Return the [x, y] coordinate for the center point of the cell that contains the specified text.  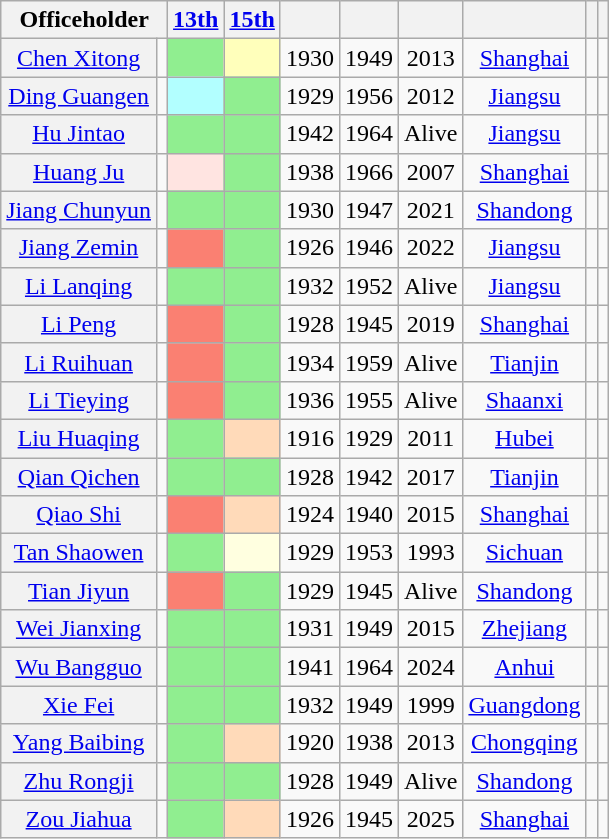
Zhejiang [524, 629]
15th [252, 20]
2022 [431, 248]
Chen Xitong [79, 58]
2017 [431, 477]
Qiao Shi [79, 515]
2007 [431, 172]
1936 [310, 400]
2012 [431, 96]
Sichuan [524, 553]
Hubei [524, 438]
Liu Huaqing [79, 438]
2011 [431, 438]
1993 [431, 553]
Li Ruihuan [79, 362]
2024 [431, 667]
2019 [431, 324]
Anhui [524, 667]
1920 [310, 743]
Shaanxi [524, 400]
1952 [368, 286]
1916 [310, 438]
Zou Jiahua [79, 819]
Wei Jianxing [79, 629]
Li Tieying [79, 400]
1924 [310, 515]
Ding Guangen [79, 96]
1941 [310, 667]
1946 [368, 248]
Chongqing [524, 743]
Wu Bangguo [79, 667]
1940 [368, 515]
Tian Jiyun [79, 591]
1956 [368, 96]
2021 [431, 210]
Guangdong [524, 705]
Xie Fei [79, 705]
Jiang Chunyun [79, 210]
Hu Jintao [79, 134]
13th [196, 20]
1955 [368, 400]
Zhu Rongji [79, 781]
Tan Shaowen [79, 553]
1953 [368, 553]
1999 [431, 705]
Li Peng [79, 324]
1966 [368, 172]
1959 [368, 362]
Officeholder [84, 20]
1931 [310, 629]
Yang Baibing [79, 743]
1934 [310, 362]
1947 [368, 210]
Li Lanqing [79, 286]
Jiang Zemin [79, 248]
2025 [431, 819]
Qian Qichen [79, 477]
Huang Ju [79, 172]
